Detect which cell encompasses the target text, then output its [X, Y] center coordinate. 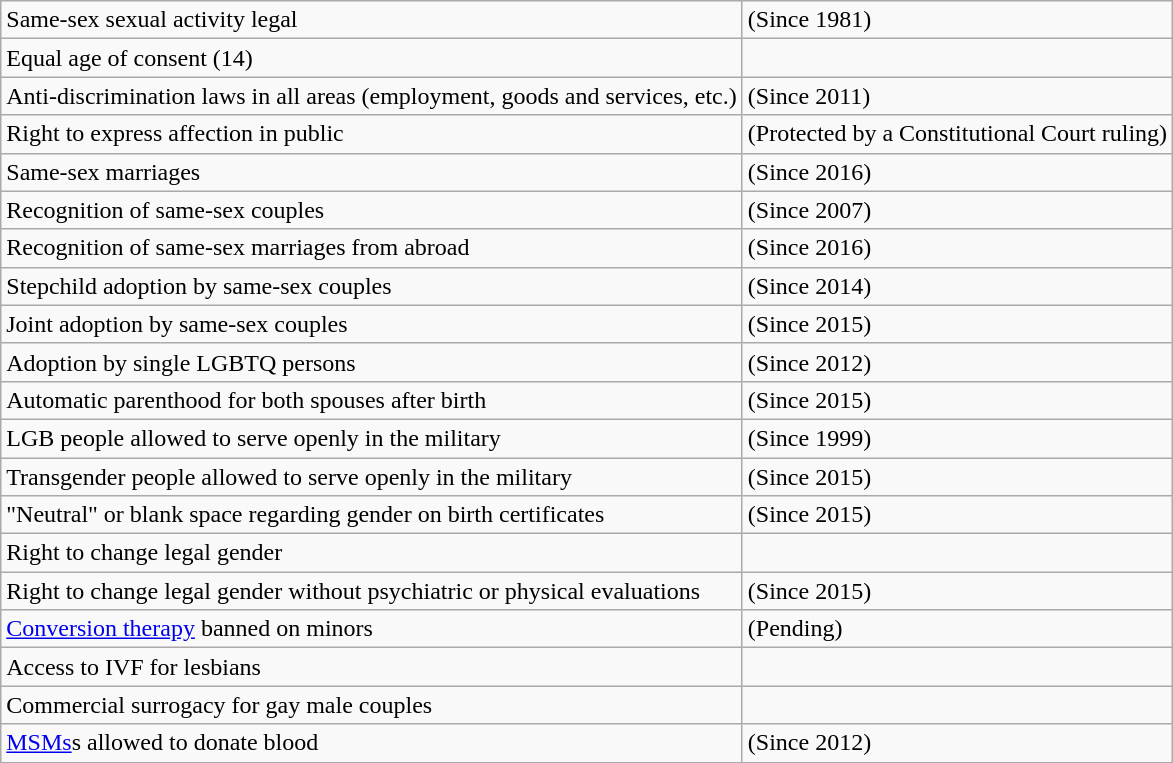
(Pending) [957, 629]
"Neutral" or blank space regarding gender on birth certificates [372, 515]
LGB people allowed to serve openly in the military [372, 438]
(Protected by a Constitutional Court ruling) [957, 134]
(Since 2007) [957, 210]
(Since 2014) [957, 286]
Same-sex marriages [372, 172]
Conversion therapy banned on minors [372, 629]
Anti-discrimination laws in all areas (employment, goods and services, etc.) [372, 96]
(Since 1981) [957, 20]
Automatic parenthood for both spouses after birth [372, 400]
Stepchild adoption by same-sex couples [372, 286]
Recognition of same-sex couples [372, 210]
Transgender people allowed to serve openly in the military [372, 477]
Right to change legal gender [372, 553]
Right to express affection in public [372, 134]
Joint adoption by same-sex couples [372, 324]
Right to change legal gender without psychiatric or physical evaluations [372, 591]
Commercial surrogacy for gay male couples [372, 705]
MSMss allowed to donate blood [372, 743]
Adoption by single LGBTQ persons [372, 362]
Recognition of same-sex marriages from abroad [372, 248]
Equal age of consent (14) [372, 58]
Same-sex sexual activity legal [372, 20]
Access to IVF for lesbians [372, 667]
(Since 2011) [957, 96]
(Since 1999) [957, 438]
